Provide the (X, Y) coordinate of the cell's center where the given text is located.  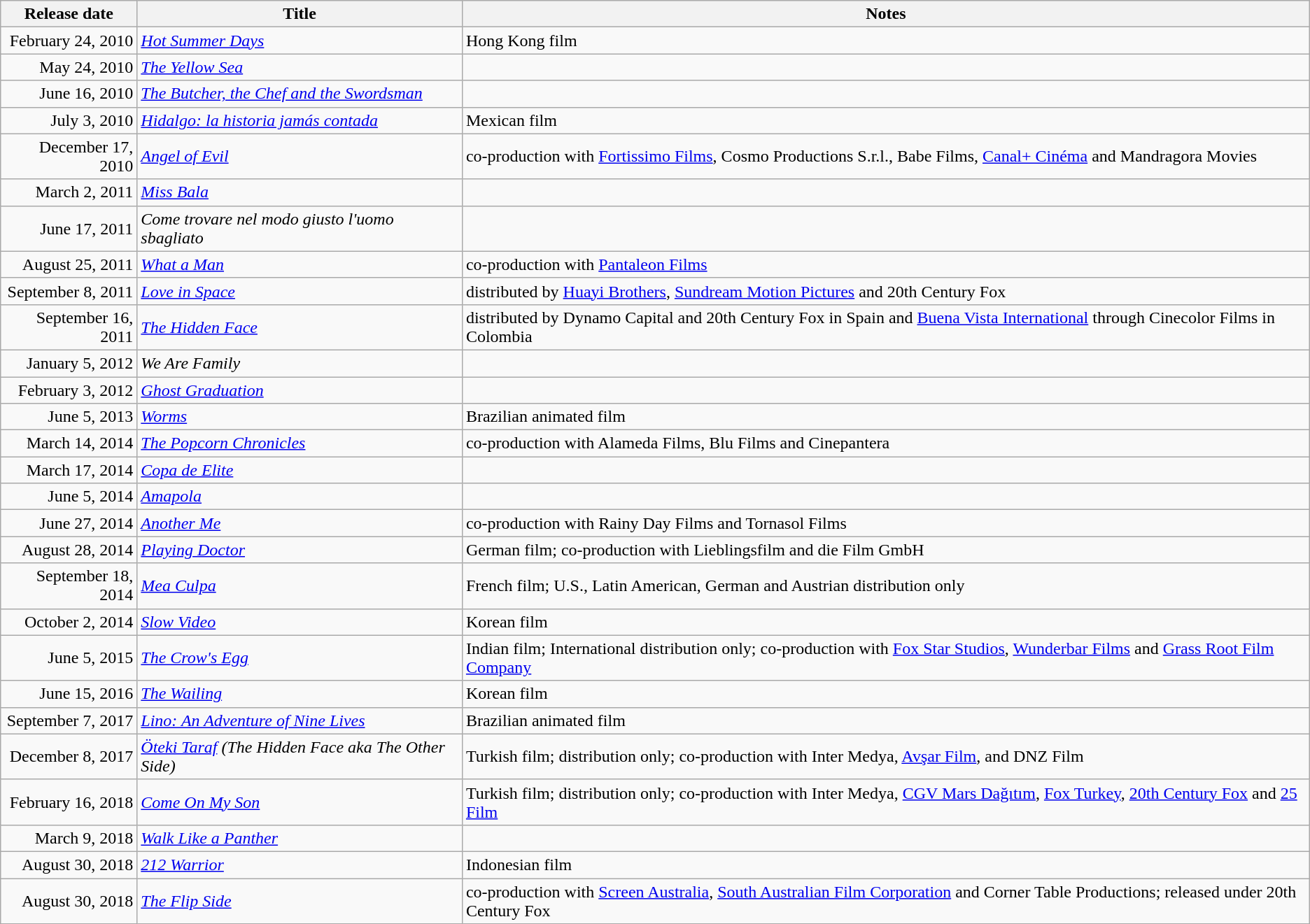
The Yellow Sea (300, 67)
March 2, 2011 (69, 192)
Mexican film (886, 120)
Release date (69, 14)
September 7, 2017 (69, 720)
French film; U.S., Latin American, German and Austrian distribution only (886, 586)
Angel of Evil (300, 157)
June 16, 2010 (69, 94)
What a Man (300, 264)
Come trovare nel modo giusto l'uomo sbagliato (300, 228)
June 27, 2014 (69, 523)
Come On My Son (300, 802)
Amapola (300, 497)
March 9, 2018 (69, 838)
August 28, 2014 (69, 550)
September 8, 2011 (69, 291)
August 25, 2011 (69, 264)
Indonesian film (886, 865)
Öteki Taraf (The Hidden Face aka The Other Side) (300, 757)
German film; co-production with Lieblingsfilm and die Film GmbH (886, 550)
distributed by Huayi Brothers, Sundream Motion Pictures and 20th Century Fox (886, 291)
September 18, 2014 (69, 586)
Turkish film; distribution only; co-production with Inter Medya, CGV Mars Dağıtım, Fox Turkey, 20th Century Fox and 25 Film (886, 802)
June 5, 2014 (69, 497)
Hidalgo: la historia jamás contada (300, 120)
Love in Space (300, 291)
distributed by Dynamo Capital and 20th Century Fox in Spain and Buena Vista International through Cinecolor Films in Colombia (886, 327)
February 24, 2010 (69, 41)
Turkish film; distribution only; co-production with Inter Medya, Avşar Film, and DNZ Film (886, 757)
Title (300, 14)
Ghost Graduation (300, 390)
December 8, 2017 (69, 757)
July 3, 2010 (69, 120)
The Hidden Face (300, 327)
Copa de Elite (300, 470)
Walk Like a Panther (300, 838)
Worms (300, 417)
Mea Culpa (300, 586)
May 24, 2010 (69, 67)
February 3, 2012 (69, 390)
co-production with Pantaleon Films (886, 264)
Miss Bala (300, 192)
The Crow's Egg (300, 658)
The Flip Side (300, 901)
co-production with Alameda Films, Blu Films and Cinepantera (886, 443)
The Popcorn Chronicles (300, 443)
June 17, 2011 (69, 228)
June 5, 2013 (69, 417)
Another Me (300, 523)
Notes (886, 14)
co-production with Screen Australia, South Australian Film Corporation and Corner Table Productions; released under 20th Century Fox (886, 901)
March 17, 2014 (69, 470)
December 17, 2010 (69, 157)
January 5, 2012 (69, 363)
February 16, 2018 (69, 802)
October 2, 2014 (69, 622)
Slow Video (300, 622)
June 15, 2016 (69, 694)
Indian film; International distribution only; co-production with Fox Star Studios, Wunderbar Films and Grass Root Film Company (886, 658)
Hot Summer Days (300, 41)
Lino: An Adventure of Nine Lives (300, 720)
co-production with Fortissimo Films, Cosmo Productions S.r.l., Babe Films, Canal+ Cinéma and Mandragora Movies (886, 157)
Playing Doctor (300, 550)
We Are Family (300, 363)
co-production with Rainy Day Films and Tornasol Films (886, 523)
September 16, 2011 (69, 327)
The Butcher, the Chef and the Swordsman (300, 94)
June 5, 2015 (69, 658)
Hong Kong film (886, 41)
March 14, 2014 (69, 443)
212 Warrior (300, 865)
The Wailing (300, 694)
